From the cell containing the given text, extract its center point as (x, y) coordinate. 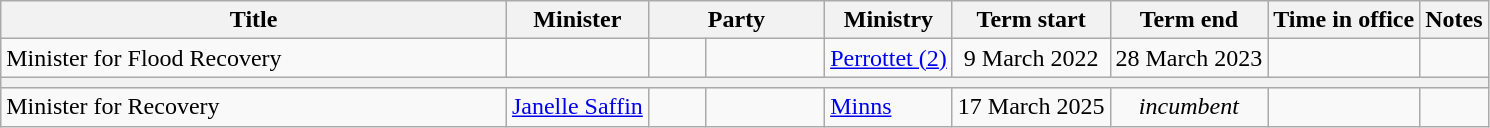
Minister for Flood Recovery (254, 58)
Term end (1189, 20)
28 March 2023 (1189, 58)
Perrottet (2) (889, 58)
Party (736, 20)
Ministry (889, 20)
incumbent (1189, 107)
Title (254, 20)
Minister for Recovery (254, 107)
Janelle Saffin (577, 107)
Time in office (1344, 20)
9 March 2022 (1031, 58)
Minister (577, 20)
Term start (1031, 20)
Notes (1454, 20)
Minns (889, 107)
17 March 2025 (1031, 107)
